Return the [x, y] coordinate for the center point of the cell that contains the specified text.  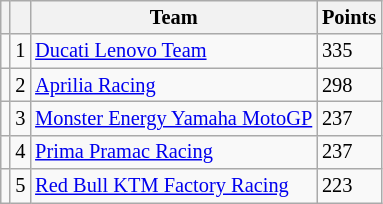
Team [174, 17]
3 [20, 118]
Points [349, 17]
5 [20, 186]
2 [20, 85]
335 [349, 51]
Prima Pramac Racing [174, 152]
Red Bull KTM Factory Racing [174, 186]
Aprilia Racing [174, 85]
223 [349, 186]
Ducati Lenovo Team [174, 51]
Monster Energy Yamaha MotoGP [174, 118]
1 [20, 51]
298 [349, 85]
4 [20, 152]
